Search for the cell housing the specified text and yield its (x, y) center coordinate. 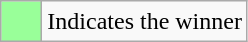
Indicates the winner (145, 22)
